Detect which cell encompasses the target text, then output its (x, y) center coordinate. 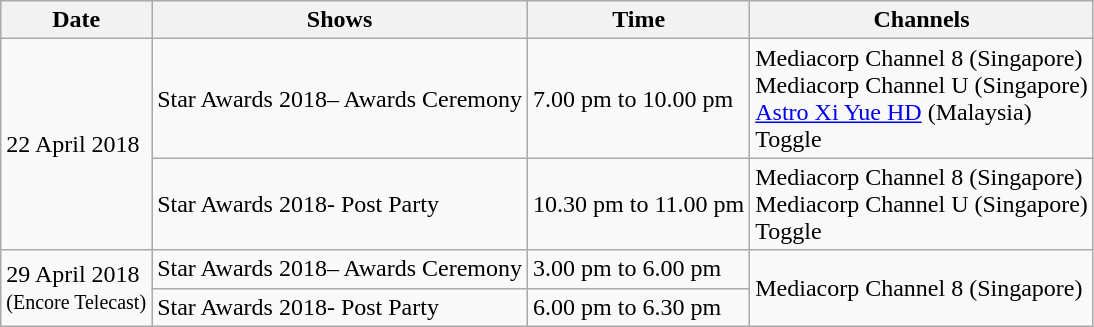
Shows (340, 20)
6.00 pm to 6.30 pm (639, 307)
10.30 pm to 11.00 pm (639, 204)
29 April 2018(Encore Telecast) (76, 288)
Channels (922, 20)
Time (639, 20)
22 April 2018 (76, 144)
Date (76, 20)
Mediacorp Channel 8 (Singapore)Mediacorp Channel U (Singapore)Toggle (922, 204)
Mediacorp Channel 8 (Singapore)Mediacorp Channel U (Singapore) Astro Xi Yue HD (Malaysia)Toggle (922, 98)
3.00 pm to 6.00 pm (639, 269)
Mediacorp Channel 8 (Singapore) (922, 288)
7.00 pm to 10.00 pm (639, 98)
